Extract the [x, y] coordinate from the center of the cell holding the provided text.  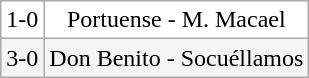
1-0 [22, 20]
3-0 [22, 58]
Don Benito - Socuéllamos [176, 58]
Portuense - M. Macael [176, 20]
